For the text-containing cell, return its midpoint in [X, Y] coordinate format. 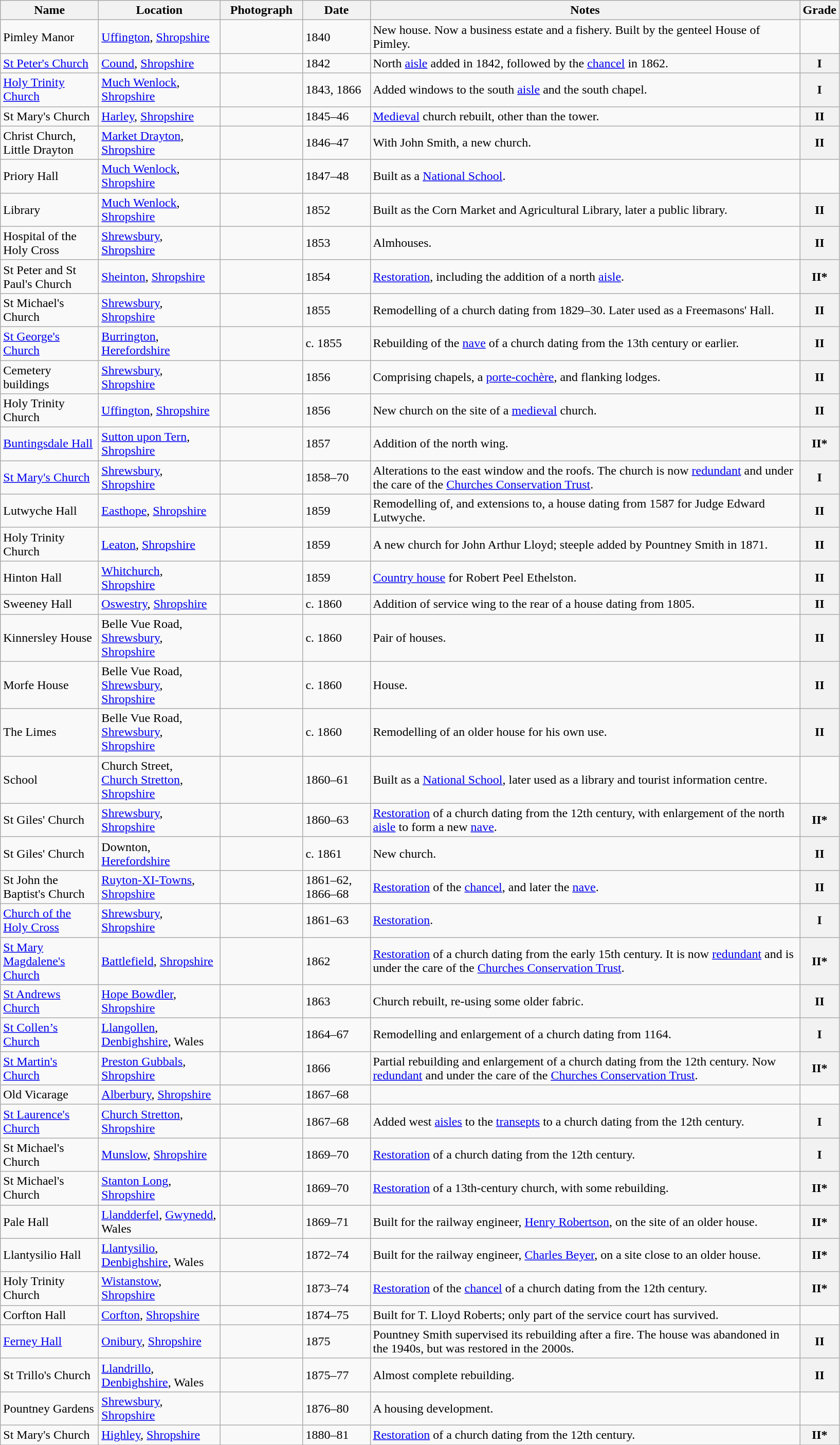
Hinton Hall [49, 578]
St Collen’s Church [49, 1035]
1857 [336, 444]
School [49, 780]
Restoration of the chancel of a church dating from the 12th century. [585, 1289]
Comprising chapels, a porte-cochère, and flanking lodges. [585, 376]
Battlefield, Shropshire [159, 961]
Remodelling of a church dating from 1829–30. Later used as a Freemasons' Hall. [585, 310]
Hospital of the Holy Cross [49, 243]
Restoration. [585, 920]
1862 [336, 961]
Preston Gubbals, Shropshire [159, 1069]
St George's Church [49, 344]
Pale Hall [49, 1222]
1854 [336, 277]
Built for the railway engineer, Charles Beyer, on a site close to an older house. [585, 1255]
Medieval church rebuilt, other than the tower. [585, 116]
Stanton Long, Shropshire [159, 1188]
North aisle added in 1842, followed by the chancel in 1862. [585, 63]
1861–62, 1866–68 [336, 887]
Munslow, Shropshire [159, 1155]
c. 1855 [336, 344]
1880–81 [336, 1435]
St Laurence's Church [49, 1121]
Sheinton, Shropshire [159, 277]
1863 [336, 1002]
Llangollen, Denbighshire, Wales [159, 1035]
Market Drayton, Shropshire [159, 143]
Priory Hall [49, 176]
Morfe House [49, 685]
Oswestry, Shropshire [159, 604]
Kinnersley House [49, 638]
St Martin's Church [49, 1069]
Church Stretton, Shropshire [159, 1121]
Notes [585, 10]
Burrington, Herefordshire [159, 344]
New house. Now a business estate and a fishery. Built by the genteel House of Pimley. [585, 37]
Harley, Shropshire [159, 116]
1845–46 [336, 116]
1843, 1866 [336, 89]
Alberbury, Shropshire [159, 1095]
Whitchurch, Shropshire [159, 578]
1855 [336, 310]
Pair of houses. [585, 638]
St Andrews Church [49, 1002]
A housing development. [585, 1408]
Country house for Robert Peel Ethelston. [585, 578]
Alterations to the east window and the roofs. The church is now redundant and under the care of the Churches Conservation Trust. [585, 477]
Pountney Gardens [49, 1408]
1852 [336, 210]
Lutwyche Hall [49, 511]
Onibury, Shropshire [159, 1341]
Remodelling of an older house for his own use. [585, 732]
Restoration, including the addition of a north aisle. [585, 277]
Partial rebuilding and enlargement of a church dating from the 12th century. Now redundant and under the care of the Churches Conservation Trust. [585, 1069]
1864–67 [336, 1035]
Location [159, 10]
Photograph [261, 10]
1842 [336, 63]
1873–74 [336, 1289]
Restoration of the chancel, and later the nave. [585, 887]
Almost complete rebuilding. [585, 1375]
1869–71 [336, 1222]
Built as a National School, later used as a library and tourist information centre. [585, 780]
Remodelling and enlargement of a church dating from 1164. [585, 1035]
Llandrillo, Denbighshire, Wales [159, 1375]
St Trillo's Church [49, 1375]
1860–63 [336, 820]
Cemetery buildings [49, 376]
1866 [336, 1069]
House. [585, 685]
The Limes [49, 732]
Restoration of a 13th-century church, with some rebuilding. [585, 1188]
Almhouses. [585, 243]
1874–75 [336, 1315]
c. 1861 [336, 854]
Library [49, 210]
Name [49, 10]
Old Vicarage [49, 1095]
Christ Church, Little Drayton [49, 143]
St John the Baptist's Church [49, 887]
Easthope, Shropshire [159, 511]
1840 [336, 37]
1858–70 [336, 477]
Pimley Manor [49, 37]
1853 [336, 243]
Corfton Hall [49, 1315]
Sutton upon Tern, Shropshire [159, 444]
Leaton, Shropshire [159, 544]
Highley, Shropshire [159, 1435]
Corfton, Shropshire [159, 1315]
1875 [336, 1341]
Church rebuilt, re-using some older fabric. [585, 1002]
1875–77 [336, 1375]
Ruyton-XI-Towns, Shropshire [159, 887]
Built as the Corn Market and Agricultural Library, later a public library. [585, 210]
Addition of the north wing. [585, 444]
Hope Bowdler, Shropshire [159, 1002]
Grade [819, 10]
Llantysilio Hall [49, 1255]
1876–80 [336, 1408]
New church. [585, 854]
Date [336, 10]
1861–63 [336, 920]
Church of the Holy Cross [49, 920]
1860–61 [336, 780]
Cound, Shropshire [159, 63]
Built for the railway engineer, Henry Robertson, on the site of an older house. [585, 1222]
St Peter and St Paul's Church [49, 277]
Restoration of a church dating from the early 15th century. It is now redundant and is under the care of the Churches Conservation Trust. [585, 961]
Built as a National School. [585, 176]
St Peter's Church [49, 63]
Restoration of a church dating from the 12th century, with enlargement of the north aisle to form a new nave. [585, 820]
Pountney Smith supervised its rebuilding after a fire. The house was abandoned in the 1940s, but was restored in the 2000s. [585, 1341]
Buntingsdale Hall [49, 444]
Ferney Hall [49, 1341]
Remodelling of, and extensions to, a house dating from 1587 for Judge Edward Lutwyche. [585, 511]
A new church for John Arthur Lloyd; steeple added by Pountney Smith in 1871. [585, 544]
New church on the site of a medieval church. [585, 410]
With John Smith, a new church. [585, 143]
Rebuilding of the nave of a church dating from the 13th century or earlier. [585, 344]
1846–47 [336, 143]
Sweeney Hall [49, 604]
Downton, Herefordshire [159, 854]
St Mary Magdalene's Church [49, 961]
Llantysilio, Denbighshire, Wales [159, 1255]
Built for T. Lloyd Roberts; only part of the service court has survived. [585, 1315]
1872–74 [336, 1255]
Wistanstow, Shropshire [159, 1289]
1847–48 [336, 176]
Church Street,Church Stretton, Shropshire [159, 780]
Llandderfel, Gwynedd, Wales [159, 1222]
Added windows to the south aisle and the south chapel. [585, 89]
Added west aisles to the transepts to a church dating from the 12th century. [585, 1121]
Addition of service wing to the rear of a house dating from 1805. [585, 604]
